For the text-containing cell, return its midpoint in [x, y] coordinate format. 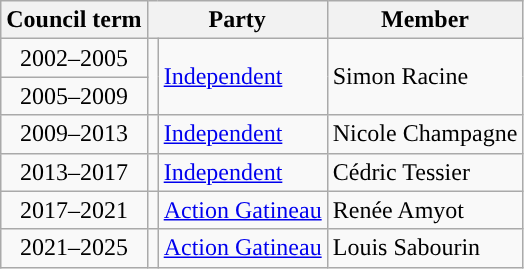
Party [237, 20]
2017–2021 [74, 210]
2009–2013 [74, 134]
2021–2025 [74, 248]
Nicole Champagne [425, 134]
Renée Amyot [425, 210]
2002–2005 [74, 58]
2013–2017 [74, 172]
Simon Racine [425, 77]
Council term [74, 20]
Louis Sabourin [425, 248]
2005–2009 [74, 96]
Cédric Tessier [425, 172]
Member [425, 20]
